From the cell containing the given text, extract its center point as (X, Y) coordinate. 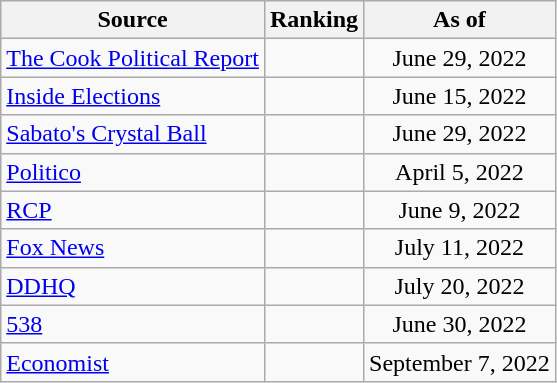
April 5, 2022 (460, 172)
Economist (133, 362)
June 15, 2022 (460, 96)
Source (133, 20)
June 9, 2022 (460, 210)
Sabato's Crystal Ball (133, 134)
July 20, 2022 (460, 286)
July 11, 2022 (460, 248)
538 (133, 324)
RCP (133, 210)
DDHQ (133, 286)
The Cook Political Report (133, 58)
Politico (133, 172)
As of (460, 20)
Ranking (314, 20)
June 30, 2022 (460, 324)
September 7, 2022 (460, 362)
Inside Elections (133, 96)
Fox News (133, 248)
